Return the (x, y) coordinate for the center point of the cell that contains the specified text.  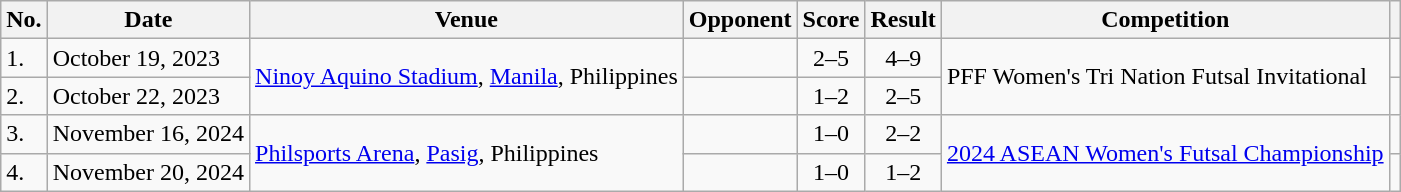
Opponent (740, 20)
October 22, 2023 (148, 96)
4. (24, 172)
Ninoy Aquino Stadium, Manila, Philippines (467, 77)
4–9 (903, 58)
No. (24, 20)
2. (24, 96)
1. (24, 58)
November 16, 2024 (148, 134)
November 20, 2024 (148, 172)
2024 ASEAN Women's Futsal Championship (1165, 153)
Result (903, 20)
October 19, 2023 (148, 58)
Date (148, 20)
2–2 (903, 134)
Competition (1165, 20)
Philsports Arena, Pasig, Philippines (467, 153)
Score (831, 20)
3. (24, 134)
Venue (467, 20)
PFF Women's Tri Nation Futsal Invitational (1165, 77)
